Scan for the cell matching the given text and deliver its (X, Y) coordinate at center. 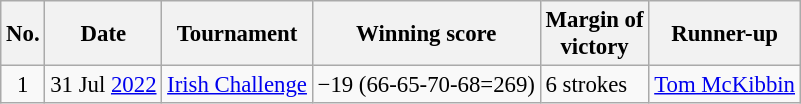
Tom McKibbin (724, 85)
Irish Challenge (237, 85)
No. (23, 34)
Date (104, 34)
Margin ofvictory (594, 34)
31 Jul 2022 (104, 85)
1 (23, 85)
Winning score (426, 34)
Runner-up (724, 34)
−19 (66-65-70-68=269) (426, 85)
6 strokes (594, 85)
Tournament (237, 34)
